Output the (x, y) coordinate of the center of the cell containing the given text.  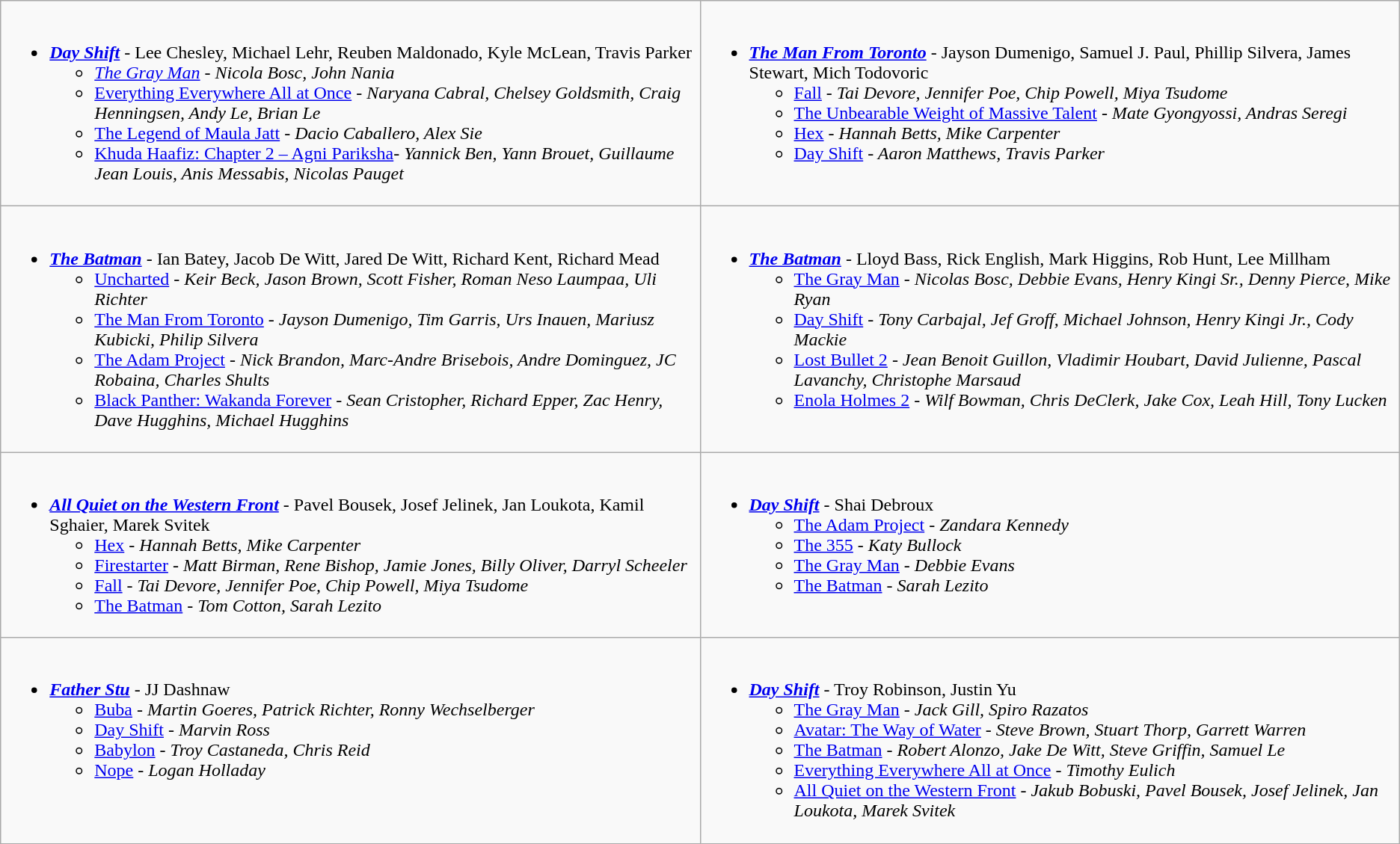
Day Shift - Shai DebrouxThe Adam Project - Zandara KennedyThe 355 - Katy BullockThe Gray Man - Debbie EvansThe Batman - Sarah Lezito (1050, 545)
